Pinpoint the cell where the given text exists, returning its [X, Y] midpoint coordinate. 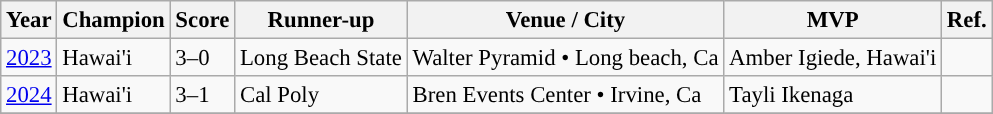
2024 [29, 95]
Bren Events Center • Irvine, Ca [566, 95]
Tayli Ikenaga [833, 95]
3–1 [202, 95]
Champion [114, 20]
Venue / City [566, 20]
Walter Pyramid • Long beach, Ca [566, 58]
Score [202, 20]
MVP [833, 20]
Long Beach State [322, 58]
2023 [29, 58]
Year [29, 20]
Runner-up [322, 20]
3–0 [202, 58]
Ref. [967, 20]
Cal Poly [322, 95]
Amber Igiede, Hawai'i [833, 58]
